Output the [x, y] coordinate of the center of the cell containing the given text.  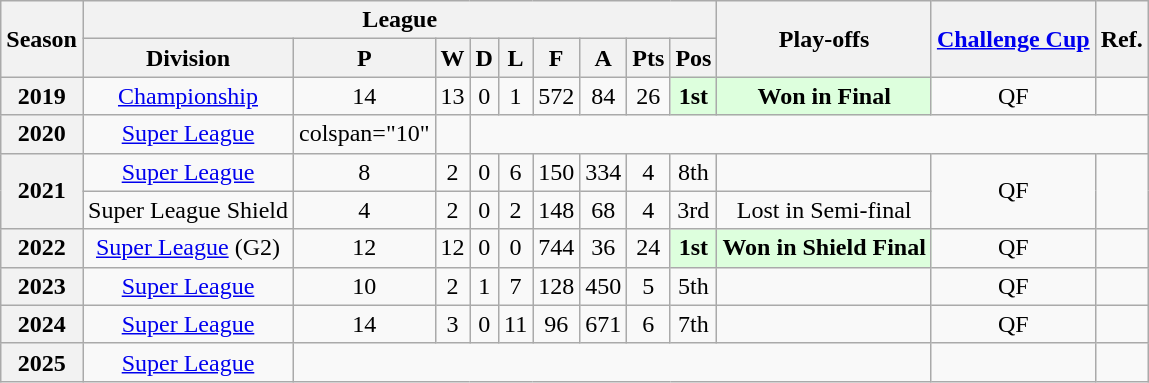
2025 [42, 362]
8 [365, 172]
10 [365, 286]
96 [556, 324]
5th [694, 286]
Super League (G2) [188, 248]
68 [604, 210]
128 [556, 286]
5 [648, 286]
A [604, 58]
Pos [694, 58]
Pts [648, 58]
Super League Shield [188, 210]
2020 [42, 134]
148 [556, 210]
League [399, 20]
2023 [42, 286]
Lost in Semi-final [824, 210]
Challenge Cup [1013, 39]
334 [604, 172]
P [365, 58]
7th [694, 324]
24 [648, 248]
Championship [188, 96]
671 [604, 324]
11 [515, 324]
W [452, 58]
7 [515, 286]
26 [648, 96]
L [515, 58]
D [484, 58]
2019 [42, 96]
2022 [42, 248]
2021 [42, 191]
Season [42, 39]
84 [604, 96]
450 [604, 286]
744 [556, 248]
3rd [694, 210]
Division [188, 58]
150 [556, 172]
F [556, 58]
2024 [42, 324]
Won in Shield Final [824, 248]
572 [556, 96]
36 [604, 248]
3 [452, 324]
Won in Final [824, 96]
colspan="10" [365, 134]
Ref. [1122, 39]
13 [452, 96]
Play-offs [824, 39]
8th [694, 172]
